Determine the [x, y] coordinate at the center of the cell enclosing the given text.  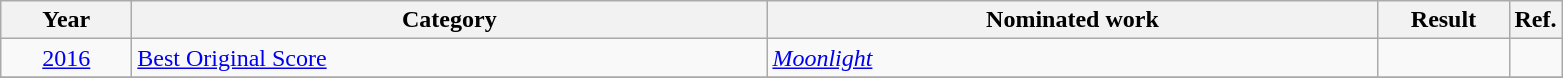
Year [66, 20]
Nominated work [1072, 20]
2016 [66, 58]
Category [450, 20]
Ref. [1536, 20]
Best Original Score [450, 58]
Result [1444, 20]
Moonlight [1072, 58]
